Search for the cell housing the specified text and yield its [X, Y] center coordinate. 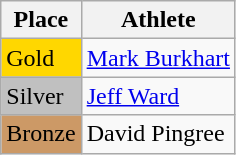
Athlete [158, 20]
Place [41, 20]
Gold [41, 58]
Silver [41, 96]
David Pingree [158, 134]
Jeff Ward [158, 96]
Bronze [41, 134]
Mark Burkhart [158, 58]
